Detect which cell encompasses the target text, then output its (x, y) center coordinate. 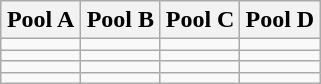
Pool C (200, 20)
Pool D (280, 20)
Pool A (41, 20)
Pool B (120, 20)
